Output the (x, y) coordinate of the center of the cell containing the given text.  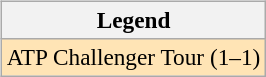
ATP Challenger Tour (1–1) (133, 57)
Legend (133, 20)
